Provide the (x, y) coordinate of the cell's center where the given text is located.  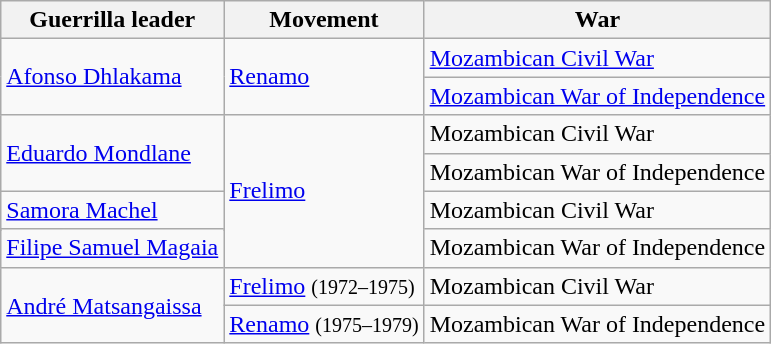
Guerrilla leader (112, 20)
Filipe Samuel Magaia (112, 248)
André Matsangaissa (112, 305)
Movement (324, 20)
Renamo (1975–1979) (324, 324)
Eduardo Mondlane (112, 153)
Afonso Dhlakama (112, 77)
Renamo (324, 77)
Samora Machel (112, 210)
Frelimo (324, 191)
War (598, 20)
Frelimo (1972–1975) (324, 286)
